From the cell containing the given text, extract its center point as [X, Y] coordinate. 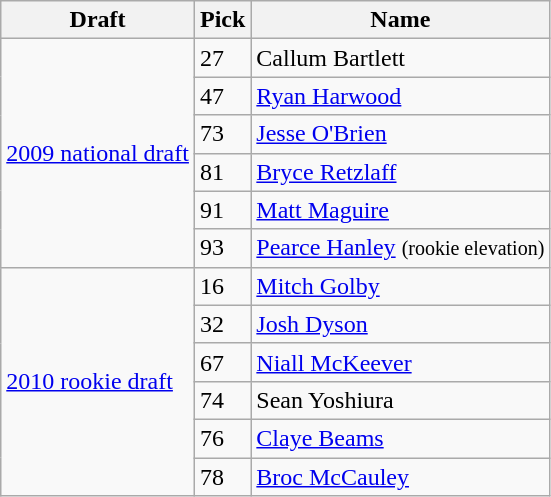
Pearce Hanley (rookie elevation) [400, 248]
Name [400, 20]
32 [222, 324]
73 [222, 134]
2009 national draft [98, 153]
47 [222, 96]
Broc McCauley [400, 477]
Jesse O'Brien [400, 134]
16 [222, 286]
2010 rookie draft [98, 381]
93 [222, 248]
Callum Bartlett [400, 58]
81 [222, 172]
91 [222, 210]
Matt Maguire [400, 210]
Niall McKeever [400, 362]
Claye Beams [400, 438]
Josh Dyson [400, 324]
76 [222, 438]
Ryan Harwood [400, 96]
67 [222, 362]
27 [222, 58]
Sean Yoshiura [400, 400]
Bryce Retzlaff [400, 172]
Mitch Golby [400, 286]
78 [222, 477]
Draft [98, 20]
Pick [222, 20]
74 [222, 400]
